Scan for the cell matching the given text and deliver its (x, y) coordinate at center. 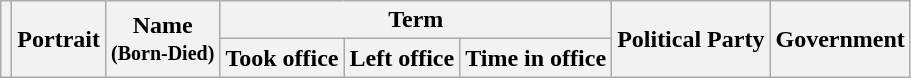
Name(Born-Died) (162, 39)
Left office (402, 58)
Time in office (536, 58)
Government (840, 39)
Portrait (59, 39)
Political Party (691, 39)
Took office (282, 58)
Term (416, 20)
